Detect which cell encompasses the target text, then output its (X, Y) center coordinate. 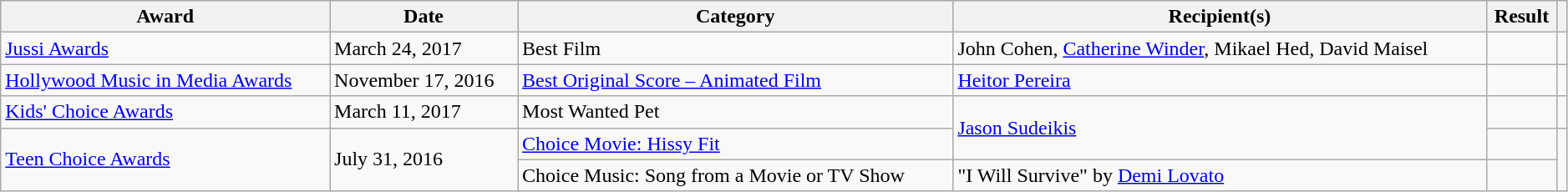
November 17, 2016 (424, 80)
"I Will Survive" by Demi Lovato (1220, 175)
Recipient(s) (1220, 17)
Best Film (735, 48)
Date (424, 17)
Heitor Pereira (1220, 80)
July 31, 2016 (424, 159)
Most Wanted Pet (735, 112)
Best Original Score – Animated Film (735, 80)
Result (1522, 17)
Teen Choice Awards (165, 159)
Jason Sudeikis (1220, 128)
Kids' Choice Awards (165, 112)
Choice Movie: Hissy Fit (735, 144)
Hollywood Music in Media Awards (165, 80)
Choice Music: Song from a Movie or TV Show (735, 175)
John Cohen, Catherine Winder, Mikael Hed, David Maisel (1220, 48)
Award (165, 17)
March 11, 2017 (424, 112)
Category (735, 17)
March 24, 2017 (424, 48)
Jussi Awards (165, 48)
